Return the [x, y] coordinate for the center point of the cell that contains the specified text.  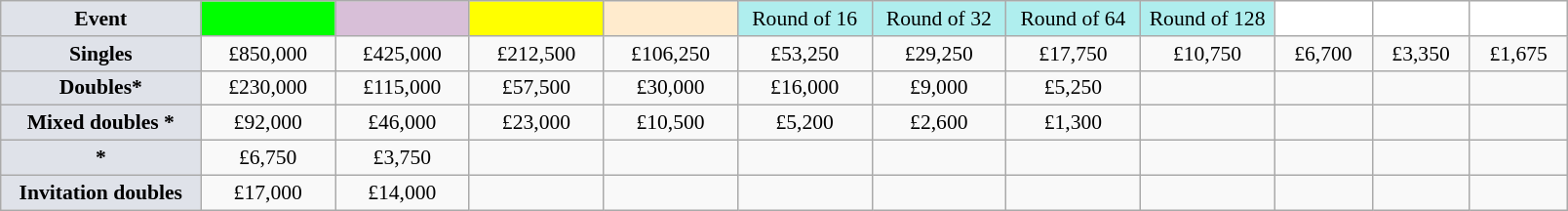
Doubles* [101, 88]
Round of 64 [1074, 19]
£30,000 [671, 88]
Event [101, 19]
£850,000 [268, 54]
£230,000 [268, 88]
£106,250 [671, 54]
£57,500 [536, 88]
£5,250 [1074, 88]
£29,250 [939, 54]
£5,200 [804, 123]
Round of 16 [804, 19]
£46,000 [403, 123]
Singles [101, 54]
£1,675 [1518, 54]
£17,000 [268, 192]
£6,750 [268, 158]
£3,350 [1421, 54]
Round of 128 [1207, 19]
£16,000 [804, 88]
£17,750 [1074, 54]
Invitation doubles [101, 192]
£10,750 [1207, 54]
£53,250 [804, 54]
£1,300 [1074, 123]
£10,500 [671, 123]
Mixed doubles * [101, 123]
£23,000 [536, 123]
Round of 32 [939, 19]
£14,000 [403, 192]
£3,750 [403, 158]
£212,500 [536, 54]
* [101, 158]
£92,000 [268, 123]
£115,000 [403, 88]
£425,000 [403, 54]
£6,700 [1323, 54]
£2,600 [939, 123]
£9,000 [939, 88]
